Pinpoint the cell where the given text exists, returning its (x, y) midpoint coordinate. 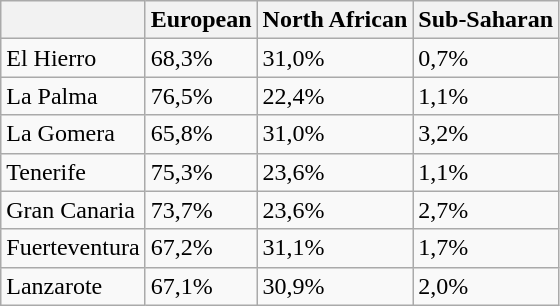
Fuerteventura (73, 248)
67,1% (201, 286)
75,3% (201, 172)
Gran Canaria (73, 210)
30,9% (335, 286)
La Palma (73, 96)
22,4% (335, 96)
31,1% (335, 248)
3,2% (486, 134)
65,8% (201, 134)
Tenerife (73, 172)
73,7% (201, 210)
2,7% (486, 210)
0,7% (486, 58)
Lanzarote (73, 286)
European (201, 20)
North African (335, 20)
La Gomera (73, 134)
67,2% (201, 248)
68,3% (201, 58)
Sub-Saharan (486, 20)
1,7% (486, 248)
76,5% (201, 96)
2,0% (486, 286)
El Hierro (73, 58)
